Find where the given text appears and provide that cell's center as [X, Y] coordinate. 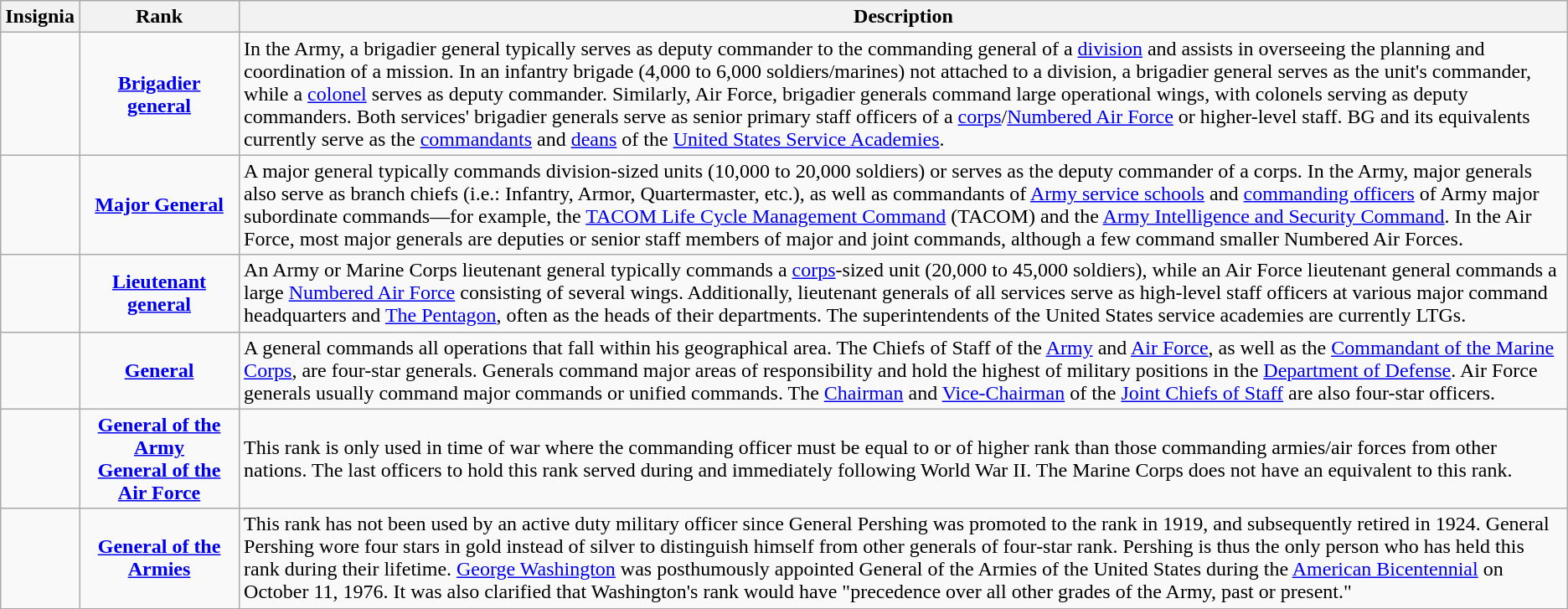
General of the Armies [159, 558]
Insignia [40, 17]
Major General [159, 204]
Brigadier general [159, 94]
General [159, 370]
General of the Army General of the Air Force [159, 459]
Description [904, 17]
Lieutenant general [159, 293]
Rank [159, 17]
